Provide the [x, y] coordinate of the cell's center where the given text is located.  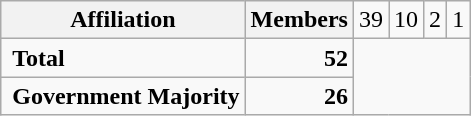
Members [299, 20]
Government Majority [123, 96]
26 [299, 96]
10 [406, 20]
Total [123, 58]
2 [436, 20]
52 [299, 58]
39 [370, 20]
1 [458, 20]
Affiliation [123, 20]
